Scan for the cell matching the given text and deliver its (X, Y) coordinate at center. 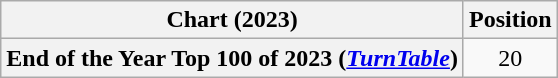
20 (510, 58)
End of the Year Top 100 of 2023 (TurnTable) (232, 58)
Chart (2023) (232, 20)
Position (510, 20)
